Extract the (X, Y) coordinate from the center of the cell holding the provided text.  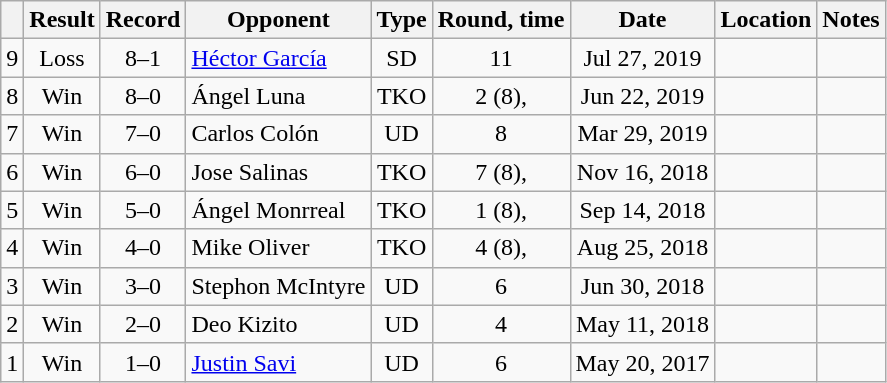
Jun 30, 2018 (642, 286)
3–0 (143, 286)
11 (501, 58)
Jul 27, 2019 (642, 58)
Ángel Luna (278, 96)
7–0 (143, 134)
2–0 (143, 324)
Ángel Monrreal (278, 210)
Aug 25, 2018 (642, 248)
Justin Savi (278, 362)
5–0 (143, 210)
9 (12, 58)
Date (642, 20)
1 (12, 362)
8–1 (143, 58)
Carlos Colón (278, 134)
Jun 22, 2019 (642, 96)
1 (8), (501, 210)
Opponent (278, 20)
7 (8), (501, 172)
Loss (62, 58)
1–0 (143, 362)
May 11, 2018 (642, 324)
6–0 (143, 172)
May 20, 2017 (642, 362)
Result (62, 20)
Nov 16, 2018 (642, 172)
8–0 (143, 96)
2 (8), (501, 96)
Mike Oliver (278, 248)
Notes (851, 20)
Mar 29, 2019 (642, 134)
Jose Salinas (278, 172)
Sep 14, 2018 (642, 210)
Location (766, 20)
2 (12, 324)
5 (12, 210)
Record (143, 20)
Deo Kizito (278, 324)
Héctor García (278, 58)
Type (402, 20)
7 (12, 134)
SD (402, 58)
Stephon McIntyre (278, 286)
4–0 (143, 248)
Round, time (501, 20)
4 (8), (501, 248)
3 (12, 286)
